From the cell containing the given text, extract its center point as (X, Y) coordinate. 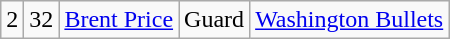
32 (42, 20)
Guard (214, 20)
2 (12, 20)
Washington Bullets (350, 20)
Brent Price (119, 20)
